Detect which cell encompasses the target text, then output its (x, y) center coordinate. 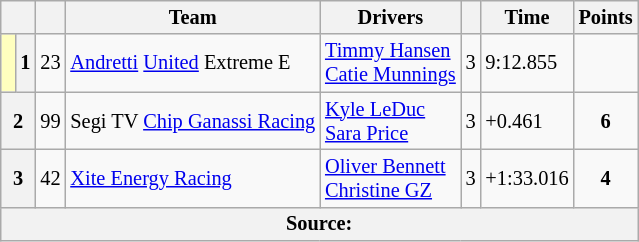
4 (606, 178)
Kyle LeDuc Sara Price (390, 121)
Oliver Bennett Christine GZ (390, 178)
+0.461 (526, 121)
9:12.855 (526, 63)
Timmy Hansen Catie Munnings (390, 63)
Points (606, 17)
42 (50, 178)
1 (26, 63)
Source: (320, 224)
Xite Energy Racing (192, 178)
2 (18, 121)
+1:33.016 (526, 178)
Drivers (390, 17)
Team (192, 17)
6 (606, 121)
99 (50, 121)
Andretti United Extreme E (192, 63)
Segi TV Chip Ganassi Racing (192, 121)
23 (50, 63)
Time (526, 17)
